Find where the given text appears and provide that cell's center as (x, y) coordinate. 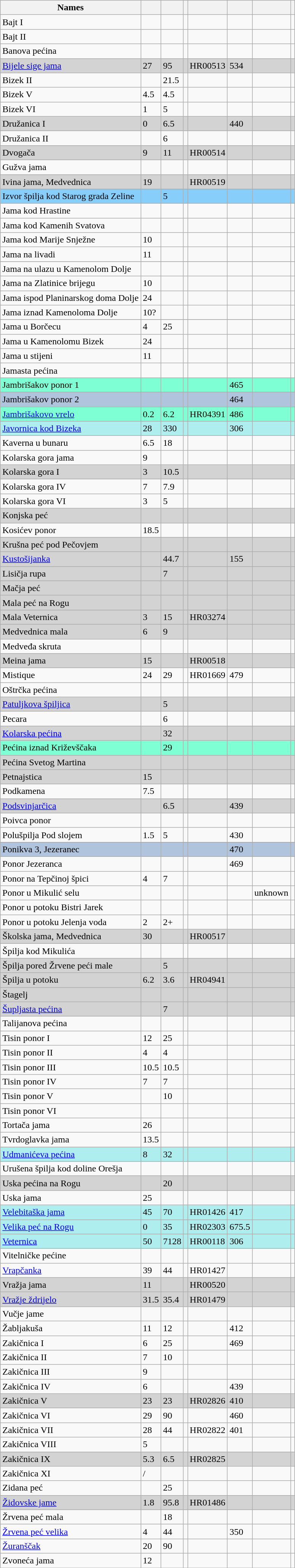
Javornica kod Bizeka (71, 429)
Jama kod Marije Snježne (71, 240)
Bajt II (71, 37)
Družanica II (71, 138)
HR00518 (207, 661)
HR04941 (207, 980)
95.8 (172, 1502)
95 (172, 66)
Izvor špilja kod Starog grada Zeline (71, 196)
Medvednica mala (71, 631)
HR02303 (207, 1227)
Ponor u Mikulić selu (71, 893)
479 (240, 675)
Špilja pored Žrvene peći male (71, 966)
18.5 (151, 530)
465 (240, 385)
26 (151, 1125)
HR01427 (207, 1270)
HR01426 (207, 1212)
HR01479 (207, 1299)
Jama u Kamenolomu Bizek (71, 341)
Špilja u potoku (71, 980)
Zakičnica VI (71, 1415)
Mačja peć (71, 588)
Podkamena (71, 791)
1.8 (151, 1502)
7128 (172, 1241)
Bizek VI (71, 109)
Kustošijanka (71, 559)
Školska jama, Medvednica (71, 937)
HR00118 (207, 1241)
Jama u stijeni (71, 356)
Velebitaška jama (71, 1212)
Bizek V (71, 95)
Kaverna u bunaru (71, 443)
Zakičnica II (71, 1358)
Jama na Zlatinice brijegu (71, 283)
Vražje ždrijelo (71, 1299)
Jamasta pećina (71, 370)
27 (151, 66)
70 (172, 1212)
7.5 (151, 791)
Bizek II (71, 80)
21.5 (172, 80)
Mala peć na Rogu (71, 602)
Kosićev ponor (71, 530)
0.2 (151, 414)
35 (172, 1227)
Veternica (71, 1241)
Zakičnica IV (71, 1386)
HR00520 (207, 1285)
155 (240, 559)
Zakičnica XI (71, 1473)
Talijanova pećina (71, 1023)
Špilja kod Mikulića (71, 951)
Zakičnica VII (71, 1430)
5.3 (151, 1459)
Zakičnica V (71, 1401)
3.6 (172, 980)
Names (71, 8)
Dvogača (71, 153)
Zakičnica VIII (71, 1444)
Vitelničke pećine (71, 1256)
8 (151, 1154)
Bijele sige jama (71, 66)
Tisin ponor I (71, 1038)
Žuranščak (71, 1546)
13.5 (151, 1140)
Poivca ponor (71, 820)
412 (240, 1328)
350 (240, 1531)
Tisin ponor V (71, 1096)
Mistique (71, 675)
30 (151, 937)
Kolarska gora I (71, 472)
Podsvinjarčica (71, 806)
Jama na livadi (71, 254)
430 (240, 835)
Mala Veternica (71, 617)
Velika peć na Rogu (71, 1227)
Lisičja rupa (71, 574)
Banova pećina (71, 51)
HR00514 (207, 153)
Družanica I (71, 124)
Ivina jama, Medvednica (71, 182)
Petnajstica (71, 777)
HR02826 (207, 1401)
Konjska peć (71, 516)
Ponor Jezeranca (71, 864)
Žrvena peć mala (71, 1517)
Jama kod Kamenih Svatova (71, 225)
HR01669 (207, 675)
Tisin ponor III (71, 1067)
HR02822 (207, 1430)
Polušpilja Pod slojem (71, 835)
330 (172, 429)
Kolarska pećina (71, 733)
Ponor u potoku Jelenja voda (71, 922)
Kolarska gora VI (71, 501)
Pećina iznad Križevščaka (71, 748)
31.5 (151, 1299)
Jama ispod Planinarskog doma Dolje (71, 298)
401 (240, 1430)
10? (151, 312)
Jambrišakov ponor 1 (71, 385)
Židovske jame (71, 1502)
Tisin ponor IV (71, 1081)
39 (151, 1270)
1.5 (151, 835)
Zakičnica III (71, 1372)
Zakičnica IX (71, 1459)
Krušna peć pod Pečovjem (71, 545)
HR00517 (207, 937)
Jama na ulazu u Kamenolom Dolje (71, 269)
675.5 (240, 1227)
Ponor na Tepčinoj špici (71, 878)
Tisin ponor II (71, 1052)
Zvoneća jama (71, 1560)
Bajt I (71, 22)
44.7 (172, 559)
Kolarska gora jama (71, 458)
486 (240, 414)
Štagelj (71, 994)
HR04391 (207, 414)
Jama kod Hrastine (71, 211)
Uska jama (71, 1198)
Uska pećina na Rogu (71, 1183)
Meina jama (71, 661)
Vučje jame (71, 1314)
Jambrišakovo vrelo (71, 414)
1 (151, 109)
Kolarska gora IV (71, 487)
Vražja jama (71, 1285)
Zidana peć (71, 1488)
HR02825 (207, 1459)
HR03274 (207, 617)
7.9 (172, 487)
Tortača jama (71, 1125)
Ponor u potoku Bistri Jarek (71, 908)
Oštrčka pećina (71, 690)
Udmanićeva pećina (71, 1154)
Gužva jama (71, 167)
Medveđa skruta (71, 646)
Pecara (71, 719)
HR00513 (207, 66)
460 (240, 1415)
HR00519 (207, 182)
410 (240, 1401)
Šupljasta pećina (71, 1009)
Vrapčanka (71, 1270)
Tvrdoglavka jama (71, 1140)
Jambrišakov ponor 2 (71, 399)
Jama u Borčecu (71, 327)
/ (151, 1473)
2+ (172, 922)
464 (240, 399)
Pećina Svetog Martina (71, 762)
Žrvena peć velika (71, 1531)
45 (151, 1212)
Zakičnica I (71, 1343)
35.4 (172, 1299)
Patuljkova špiljica (71, 704)
50 (151, 1241)
Urušena špilja kod doline Orešja (71, 1169)
Žabljakuša (71, 1328)
440 (240, 124)
Tisin ponor VI (71, 1111)
534 (240, 66)
HR01486 (207, 1502)
470 (240, 849)
2 (151, 922)
Ponikva 3, Jezeranec (71, 849)
unknown (271, 893)
Jama iznad Kamenoloma Dolje (71, 312)
19 (151, 182)
417 (240, 1212)
